Locate the cell with the specified text and output its [X, Y] center coordinate. 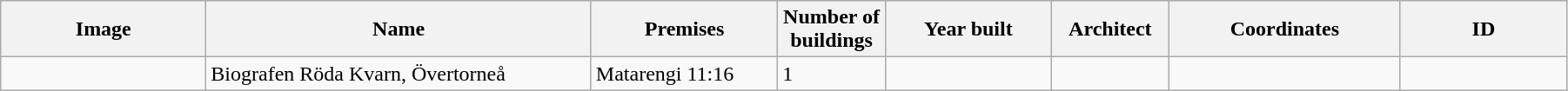
Biografen Röda Kvarn, Övertorneå [399, 74]
Coordinates [1284, 29]
Year built [968, 29]
Matarengi 11:16 [684, 74]
Architect [1110, 29]
Number ofbuildings [832, 29]
1 [832, 74]
Name [399, 29]
ID [1483, 29]
Image [104, 29]
Premises [684, 29]
